Return (x, y) of the center of cell containing provided text 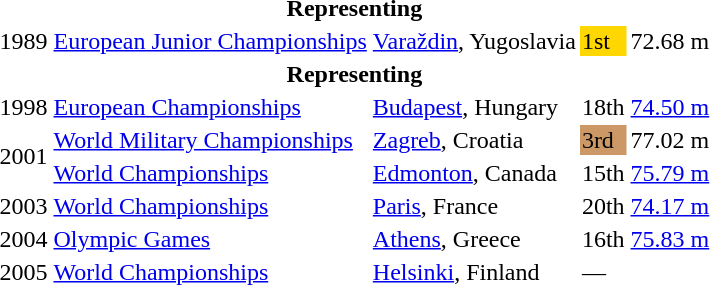
Athens, Greece (474, 239)
Zagreb, Croatia (474, 140)
15th (603, 173)
Varaždin, Yugoslavia (474, 41)
Olympic Games (210, 239)
1st (603, 41)
European Junior Championships (210, 41)
3rd (603, 140)
Budapest, Hungary (474, 107)
20th (603, 206)
World Military Championships (210, 140)
Paris, France (474, 206)
18th (603, 107)
European Championships (210, 107)
16th (603, 239)
Edmonton, Canada (474, 173)
